Detect which cell encompasses the target text, then output its (x, y) center coordinate. 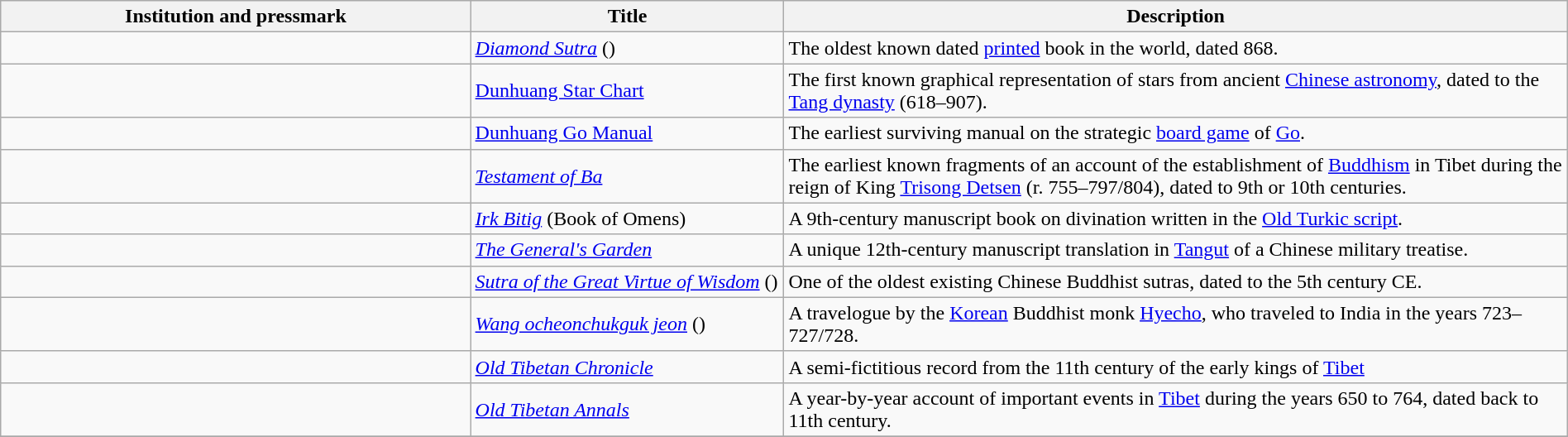
The first known graphical representation of stars from ancient Chinese astronomy, dated to the Tang dynasty (618–907). (1176, 91)
Testament of Ba (627, 175)
The General's Garden (627, 250)
Irk Bitig (Book of Omens) (627, 218)
Diamond Sutra () (627, 48)
A year-by-year account of important events in Tibet during the years 650 to 764, dated back to 11th century. (1176, 409)
Sutra of the Great Virtue of Wisdom () (627, 281)
The earliest surviving manual on the strategic board game of Go. (1176, 133)
A unique 12th-century manuscript translation in Tangut of a Chinese military treatise. (1176, 250)
Description (1176, 17)
One of the oldest existing Chinese Buddhist sutras, dated to the 5th century CE. (1176, 281)
A travelogue by the Korean Buddhist monk Hyecho, who traveled to India in the years 723–727/728. (1176, 324)
Old Tibetan Chronicle (627, 367)
The oldest known dated printed book in the world, dated 868. (1176, 48)
Dunhuang Star Chart (627, 91)
Title (627, 17)
A 9th-century manuscript book on divination written in the Old Turkic script. (1176, 218)
A semi-fictitious record from the 11th century of the early kings of Tibet (1176, 367)
Old Tibetan Annals (627, 409)
Dunhuang Go Manual (627, 133)
Wang ocheonchukguk jeon () (627, 324)
Institution and pressmark (236, 17)
